Find where the given text appears and provide that cell's center as (x, y) coordinate. 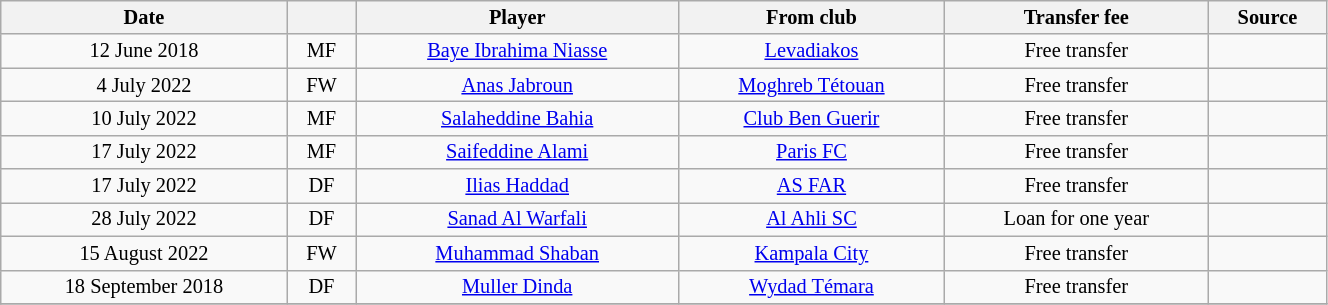
18 September 2018 (144, 287)
4 July 2022 (144, 85)
Saifeddine Alami (518, 152)
15 August 2022 (144, 253)
Muhammad Shaban (518, 253)
Muller Dinda (518, 287)
Paris FC (812, 152)
Source (1267, 17)
Kampala City (812, 253)
28 July 2022 (144, 219)
10 July 2022 (144, 118)
Baye Ibrahima Niasse (518, 51)
Transfer fee (1076, 17)
Moghreb Tétouan (812, 85)
12 June 2018 (144, 51)
Wydad Témara (812, 287)
Ilias Haddad (518, 186)
Club Ben Guerir (812, 118)
Date (144, 17)
Sanad Al Warfali (518, 219)
Salaheddine Bahia (518, 118)
Player (518, 17)
Al Ahli SC (812, 219)
From club (812, 17)
Anas Jabroun (518, 85)
Levadiakos (812, 51)
Loan for one year (1076, 219)
AS FAR (812, 186)
